Find where the given text appears and provide that cell's center as (x, y) coordinate. 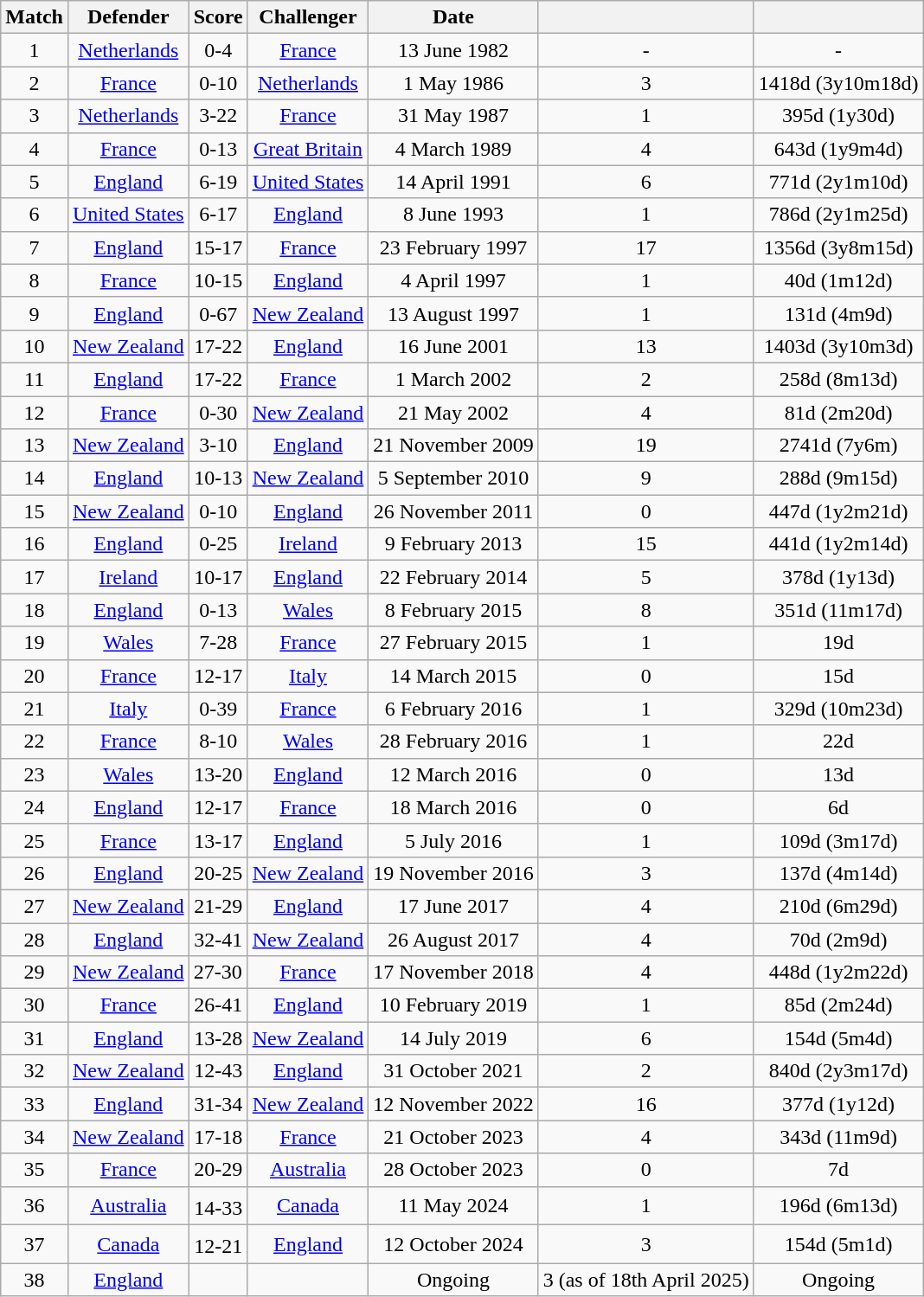
38 (35, 1280)
109d (3m17d) (838, 840)
131d (4m9d) (838, 313)
154d (5m4d) (838, 1038)
Date (453, 17)
30 (35, 1005)
1 May 1986 (453, 83)
6-19 (218, 182)
20-29 (218, 1170)
17 June 2017 (453, 906)
10-15 (218, 280)
4 March 1989 (453, 149)
17-18 (218, 1137)
448d (1y2m22d) (838, 973)
70d (2m9d) (838, 939)
14 July 2019 (453, 1038)
6 February 2016 (453, 709)
17 November 2018 (453, 973)
378d (1y13d) (838, 577)
5 July 2016 (453, 840)
32-41 (218, 939)
13d (838, 774)
22 February 2014 (453, 577)
329d (10m23d) (838, 709)
Defender (128, 17)
1 March 2002 (453, 379)
19d (838, 643)
3-22 (218, 116)
20 (35, 676)
31 (35, 1038)
12 November 2022 (453, 1104)
1356d (3y8m15d) (838, 247)
3 (as of 18th April 2025) (645, 1280)
14 March 2015 (453, 676)
14 April 1991 (453, 182)
35 (35, 1170)
9 February 2013 (453, 544)
377d (1y12d) (838, 1104)
21 (35, 709)
137d (4m14d) (838, 873)
37 (35, 1244)
40d (1m12d) (838, 280)
0-25 (218, 544)
258d (8m13d) (838, 379)
85d (2m24d) (838, 1005)
18 March 2016 (453, 807)
10 (35, 346)
Score (218, 17)
Great Britain (308, 149)
15-17 (218, 247)
18 (35, 610)
32 (35, 1071)
13-28 (218, 1038)
12 (35, 413)
210d (6m29d) (838, 906)
0-67 (218, 313)
29 (35, 973)
14 (35, 478)
0-39 (218, 709)
31 October 2021 (453, 1071)
7 (35, 247)
27 (35, 906)
36 (35, 1206)
22 (35, 742)
786d (2y1m25d) (838, 215)
11 (35, 379)
395d (1y30d) (838, 116)
840d (2y3m17d) (838, 1071)
26-41 (218, 1005)
27 February 2015 (453, 643)
22d (838, 742)
288d (9m15d) (838, 478)
25 (35, 840)
34 (35, 1137)
441d (1y2m14d) (838, 544)
Match (35, 17)
1418d (3y10m18d) (838, 83)
10-13 (218, 478)
7-28 (218, 643)
12 October 2024 (453, 1244)
28 October 2023 (453, 1170)
28 February 2016 (453, 742)
13-17 (218, 840)
16 June 2001 (453, 346)
21-29 (218, 906)
4 April 1997 (453, 280)
13 June 1982 (453, 50)
196d (6m13d) (838, 1206)
12-43 (218, 1071)
771d (2y1m10d) (838, 182)
0-30 (218, 413)
447d (1y2m21d) (838, 511)
13-20 (218, 774)
643d (1y9m4d) (838, 149)
26 (35, 873)
5 September 2010 (453, 478)
19 November 2016 (453, 873)
81d (2m20d) (838, 413)
26 August 2017 (453, 939)
21 October 2023 (453, 1137)
1403d (3y10m3d) (838, 346)
26 November 2011 (453, 511)
20-25 (218, 873)
3-10 (218, 446)
14-33 (218, 1206)
23 (35, 774)
28 (35, 939)
15d (838, 676)
21 May 2002 (453, 413)
27-30 (218, 973)
10 February 2019 (453, 1005)
12-21 (218, 1244)
23 February 1997 (453, 247)
11 May 2024 (453, 1206)
8 February 2015 (453, 610)
154d (5m1d) (838, 1244)
24 (35, 807)
0-4 (218, 50)
10-17 (218, 577)
6-17 (218, 215)
Challenger (308, 17)
21 November 2009 (453, 446)
8 June 1993 (453, 215)
343d (11m9d) (838, 1137)
7d (838, 1170)
8-10 (218, 742)
33 (35, 1104)
31 May 1987 (453, 116)
13 August 1997 (453, 313)
31-34 (218, 1104)
2741d (7y6m) (838, 446)
12 March 2016 (453, 774)
351d (11m17d) (838, 610)
6d (838, 807)
